Search for the cell housing the specified text and yield its (X, Y) center coordinate. 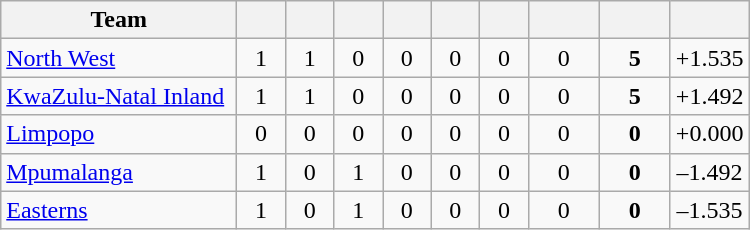
+1.535 (710, 58)
North West (119, 58)
Team (119, 20)
–1.492 (710, 172)
+0.000 (710, 134)
Mpumalanga (119, 172)
Easterns (119, 210)
–1.535 (710, 210)
Limpopo (119, 134)
KwaZulu-Natal Inland (119, 96)
+1.492 (710, 96)
